Scan for the cell matching the given text and deliver its (X, Y) coordinate at center. 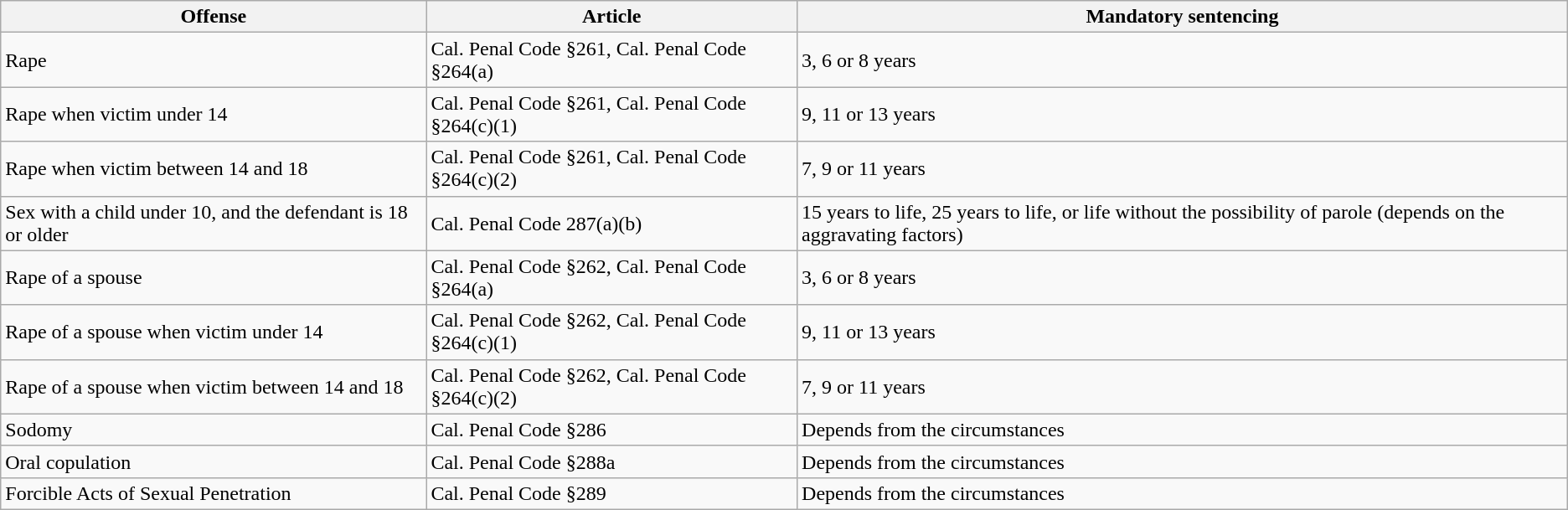
Mandatory sentencing (1183, 17)
Sex with a child under 10, and the defendant is 18 or older (214, 223)
Rape when victim between 14 and 18 (214, 169)
Sodomy (214, 430)
Article (611, 17)
Cal. Penal Code §261, Cal. Penal Code §264(a) (611, 60)
Rape (214, 60)
Cal. Penal Code §262, Cal. Penal Code §264(c)(2) (611, 387)
Rape when victim under 14 (214, 114)
Cal. Penal Code §286 (611, 430)
Rape of a spouse when victim under 14 (214, 332)
Cal. Penal Code §289 (611, 493)
Offense (214, 17)
Oral copulation (214, 461)
15 years to life, 25 years to life, or life without the possibility of parole (depends on the aggravating factors) (1183, 223)
Cal. Penal Code §262, Cal. Penal Code §264(c)(1) (611, 332)
Cal. Penal Code 287(a)(b) (611, 223)
Cal. Penal Code §262, Cal. Penal Code §264(a) (611, 278)
Rape of a spouse when victim between 14 and 18 (214, 387)
Cal. Penal Code §288a (611, 461)
Cal. Penal Code §261, Cal. Penal Code §264(c)(2) (611, 169)
Cal. Penal Code §261, Cal. Penal Code §264(c)(1) (611, 114)
Rape of a spouse (214, 278)
Forcible Acts of Sexual Penetration (214, 493)
